Identify which cell holds the provided text, then report its (X, Y) central coordinate. 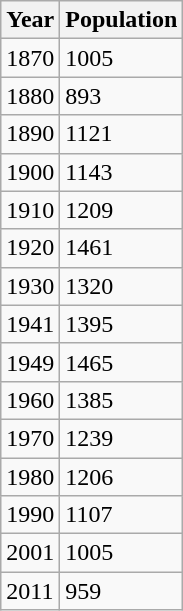
1941 (30, 324)
1900 (30, 172)
1209 (122, 210)
2001 (30, 553)
1930 (30, 286)
1143 (122, 172)
959 (122, 591)
1465 (122, 362)
1960 (30, 400)
1880 (30, 96)
1990 (30, 515)
1320 (122, 286)
Population (122, 20)
1206 (122, 477)
1980 (30, 477)
1970 (30, 438)
893 (122, 96)
2011 (30, 591)
1395 (122, 324)
1121 (122, 134)
1107 (122, 515)
1870 (30, 58)
1910 (30, 210)
1461 (122, 248)
1920 (30, 248)
1890 (30, 134)
1949 (30, 362)
1239 (122, 438)
Year (30, 20)
1385 (122, 400)
